Output the [x, y] coordinate of the center of the cell containing the given text.  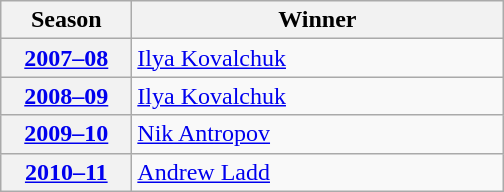
2007–08 [66, 58]
2009–10 [66, 134]
Season [66, 20]
2008–09 [66, 96]
Winner [318, 20]
2010–11 [66, 172]
Andrew Ladd [318, 172]
Nik Antropov [318, 134]
